Identify which cell holds the provided text, then report its [x, y] central coordinate. 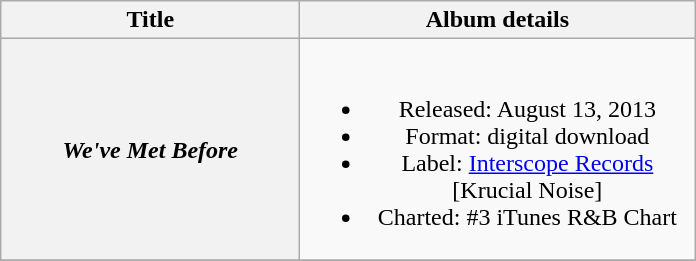
We've Met Before [150, 150]
Album details [498, 20]
Title [150, 20]
Released: August 13, 2013Format: digital downloadLabel: Interscope Records [Krucial Noise]Charted: #3 iTunes R&B Chart [498, 150]
